Locate the cell with the specified text and output its [x, y] center coordinate. 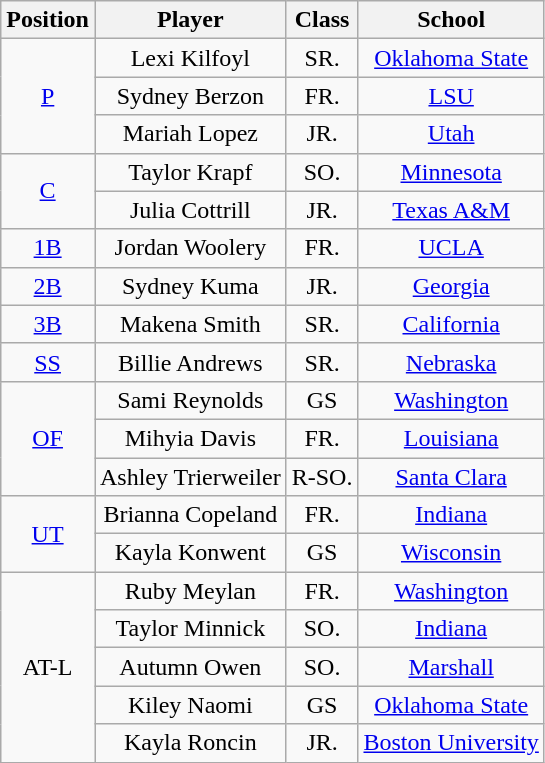
Player [190, 20]
3B [48, 324]
Sydney Kuma [190, 286]
Wisconsin [451, 553]
Marshall [451, 667]
C [48, 191]
Boston University [451, 743]
Lexi Kilfoyl [190, 58]
Santa Clara [451, 477]
Utah [451, 134]
California [451, 324]
LSU [451, 96]
Sydney Berzon [190, 96]
Mihyia Davis [190, 438]
Julia Cottrill [190, 210]
Taylor Krapf [190, 172]
1B [48, 248]
Mariah Lopez [190, 134]
Ashley Trierweiler [190, 477]
Sami Reynolds [190, 400]
Kiley Naomi [190, 705]
Ruby Meylan [190, 591]
UT [48, 534]
Louisiana [451, 438]
Taylor Minnick [190, 629]
Position [48, 20]
Kayla Konwent [190, 553]
SS [48, 362]
UCLA [451, 248]
2B [48, 286]
Minnesota [451, 172]
Class [322, 20]
R-SO. [322, 477]
Georgia [451, 286]
School [451, 20]
Kayla Roncin [190, 743]
P [48, 96]
Jordan Woolery [190, 248]
Billie Andrews [190, 362]
Texas A&M [451, 210]
Autumn Owen [190, 667]
AT-L [48, 667]
Makena Smith [190, 324]
Brianna Copeland [190, 515]
Nebraska [451, 362]
OF [48, 438]
